Capture the cell that displays the provided text and extract its [x, y] central coordinate. 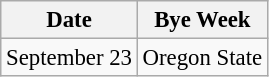
Oregon State [202, 58]
Date [69, 20]
September 23 [69, 58]
Bye Week [202, 20]
